Return [x, y] of the center of cell containing provided text 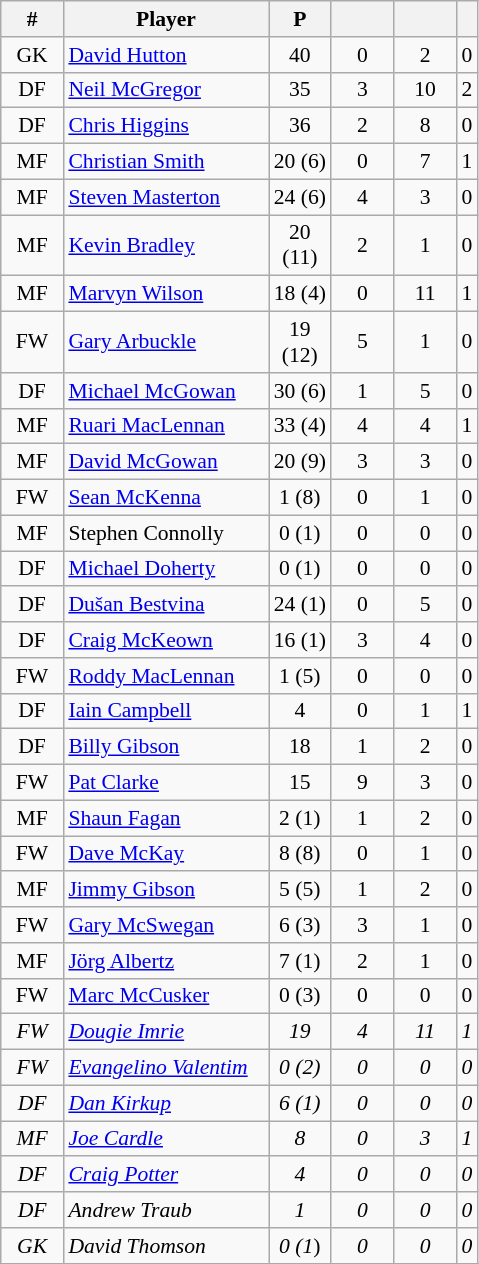
Craig McKeown [166, 640]
Dušan Bestvina [166, 605]
# [32, 19]
Gary Arbuckle [166, 342]
Player [166, 19]
Pat Clarke [166, 783]
1 (8) [300, 498]
1 (5) [300, 676]
0 (2) [300, 1068]
30 (6) [300, 391]
Dave McKay [166, 854]
Kevin Bradley [166, 246]
20 (9) [300, 462]
18 (4) [300, 294]
Stephen Connolly [166, 533]
Jimmy Gibson [166, 890]
Neil McGregor [166, 90]
Craig Potter [166, 1175]
5 (5) [300, 890]
20 (11) [300, 246]
16 (1) [300, 640]
7 (1) [300, 961]
36 [300, 126]
20 (6) [300, 162]
Michael McGowan [166, 391]
15 [300, 783]
Billy Gibson [166, 747]
Joe Cardle [166, 1139]
David McGowan [166, 462]
9 [362, 783]
Marvyn Wilson [166, 294]
24 (1) [300, 605]
Jörg Albertz [166, 961]
Chris Higgins [166, 126]
Iain Campbell [166, 711]
0 (3) [300, 996]
35 [300, 90]
Michael Doherty [166, 569]
P [300, 19]
David Hutton [166, 55]
10 [426, 90]
8 (8) [300, 854]
Christian Smith [166, 162]
David Thomson [166, 1246]
6 (1) [300, 1103]
Gary McSwegan [166, 925]
33 (4) [300, 426]
Steven Masterton [166, 197]
Sean McKenna [166, 498]
Roddy MacLennan [166, 676]
Dan Kirkup [166, 1103]
Evangelino Valentim [166, 1068]
18 [300, 747]
40 [300, 55]
Shaun Fagan [166, 818]
Marc McCusker [166, 996]
Dougie Imrie [166, 1032]
19 (12) [300, 342]
6 (3) [300, 925]
2 (1) [300, 818]
Ruari MacLennan [166, 426]
19 [300, 1032]
24 (6) [300, 197]
7 [426, 162]
Andrew Traub [166, 1210]
